Locate the cell with the specified text and output its [x, y] center coordinate. 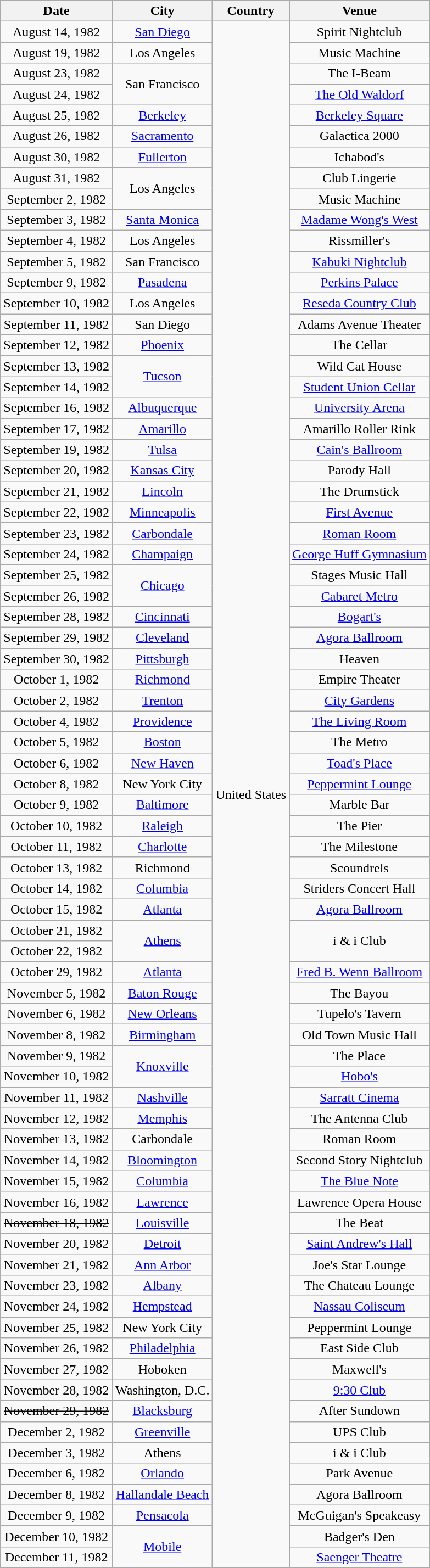
The I-Beam [359, 74]
The Bayou [359, 993]
First Avenue [359, 512]
Trenton [162, 701]
Orlando [162, 1474]
Bloomington [162, 1160]
October 11, 1982 [57, 847]
Adams Avenue Theater [359, 324]
Hoboken [162, 1369]
Scoundrels [359, 867]
The Blue Note [359, 1181]
August 19, 1982 [57, 53]
October 15, 1982 [57, 909]
Tucson [162, 377]
The Pier [359, 826]
The Chateau Lounge [359, 1286]
November 24, 1982 [57, 1307]
George Huff Gymnasium [359, 554]
November 13, 1982 [57, 1139]
December 3, 1982 [57, 1453]
September 11, 1982 [57, 324]
New Orleans [162, 1014]
Washington, D.C. [162, 1390]
Mobile [162, 1547]
Philadelphia [162, 1348]
Kansas City [162, 471]
November 20, 1982 [57, 1244]
November 29, 1982 [57, 1411]
October 9, 1982 [57, 805]
September 17, 1982 [57, 429]
Ann Arbor [162, 1264]
Second Story Nightclub [359, 1160]
Hempstead [162, 1307]
Galactica 2000 [359, 136]
Providence [162, 721]
September 26, 1982 [57, 596]
September 13, 1982 [57, 366]
December 9, 1982 [57, 1515]
Nassau Coliseum [359, 1307]
September 22, 1982 [57, 512]
October 6, 1982 [57, 763]
Tulsa [162, 450]
Phoenix [162, 345]
September 5, 1982 [57, 262]
September 4, 1982 [57, 240]
East Side Club [359, 1348]
Ichabod's [359, 157]
December 8, 1982 [57, 1494]
September 23, 1982 [57, 533]
Parody Hall [359, 471]
August 24, 1982 [57, 94]
Heaven [359, 659]
Marble Bar [359, 805]
McGuigan's Speakeasy [359, 1515]
September 2, 1982 [57, 199]
August 25, 1982 [57, 115]
November 10, 1982 [57, 1077]
Country [251, 11]
Perkins Palace [359, 283]
Old Town Music Hall [359, 1035]
New Haven [162, 763]
Baton Rouge [162, 993]
October 29, 1982 [57, 972]
Hallandale Beach [162, 1494]
October 13, 1982 [57, 867]
Cabaret Metro [359, 596]
Wild Cat House [359, 366]
Fred B. Wenn Ballroom [359, 972]
November 5, 1982 [57, 993]
Amarillo [162, 429]
November 18, 1982 [57, 1223]
Maxwell's [359, 1369]
The Metro [359, 742]
Reseda Country Club [359, 304]
September 19, 1982 [57, 450]
August 26, 1982 [57, 136]
November 15, 1982 [57, 1181]
December 11, 1982 [57, 1557]
Venue [359, 11]
Blacksburg [162, 1411]
November 12, 1982 [57, 1118]
The Milestone [359, 847]
Pasadena [162, 283]
Tupelo's Tavern [359, 1014]
September 10, 1982 [57, 304]
The Living Room [359, 721]
September 21, 1982 [57, 491]
November 9, 1982 [57, 1056]
Charlotte [162, 847]
United States [251, 795]
Nashville [162, 1097]
Student Union Cellar [359, 387]
Lawrence Opera House [359, 1202]
Bogart's [359, 617]
University Arena [359, 408]
Lincoln [162, 491]
After Sundown [359, 1411]
August 23, 1982 [57, 74]
November 21, 1982 [57, 1264]
Birmingham [162, 1035]
The Cellar [359, 345]
September 12, 1982 [57, 345]
Boston [162, 742]
September 24, 1982 [57, 554]
Sarratt Cinema [359, 1097]
Chicago [162, 585]
September 3, 1982 [57, 220]
October 8, 1982 [57, 784]
Madame Wong's West [359, 220]
November 25, 1982 [57, 1328]
City [162, 11]
Fullerton [162, 157]
September 28, 1982 [57, 617]
Kabuki Nightclub [359, 262]
September 25, 1982 [57, 575]
The Beat [359, 1223]
November 8, 1982 [57, 1035]
Spirit Nightclub [359, 32]
Amarillo Roller Rink [359, 429]
November 23, 1982 [57, 1286]
Santa Monica [162, 220]
November 28, 1982 [57, 1390]
August 14, 1982 [57, 32]
Albany [162, 1286]
September 20, 1982 [57, 471]
Badger's Den [359, 1536]
Saenger Theatre [359, 1557]
Baltimore [162, 805]
October 22, 1982 [57, 951]
City Gardens [359, 701]
October 10, 1982 [57, 826]
August 31, 1982 [57, 178]
Stages Music Hall [359, 575]
November 16, 1982 [57, 1202]
Empire Theater [359, 680]
Hobo's [359, 1077]
October 4, 1982 [57, 721]
Cleveland [162, 638]
August 30, 1982 [57, 157]
UPS Club [359, 1432]
Lawrence [162, 1202]
Raleigh [162, 826]
November 27, 1982 [57, 1369]
December 2, 1982 [57, 1432]
September 30, 1982 [57, 659]
November 6, 1982 [57, 1014]
September 14, 1982 [57, 387]
The Drumstick [359, 491]
Cincinnati [162, 617]
Pittsburgh [162, 659]
Joe's Star Lounge [359, 1264]
The Antenna Club [359, 1118]
Greenville [162, 1432]
Knoxville [162, 1066]
November 26, 1982 [57, 1348]
October 14, 1982 [57, 888]
December 10, 1982 [57, 1536]
Minneapolis [162, 512]
Pensacola [162, 1515]
Club Lingerie [359, 178]
September 9, 1982 [57, 283]
Striders Concert Hall [359, 888]
September 29, 1982 [57, 638]
September 16, 1982 [57, 408]
October 2, 1982 [57, 701]
The Place [359, 1056]
Berkeley [162, 115]
October 21, 1982 [57, 931]
Albuquerque [162, 408]
Berkeley Square [359, 115]
November 11, 1982 [57, 1097]
Champaign [162, 554]
The Old Waldorf [359, 94]
October 1, 1982 [57, 680]
Cain's Ballroom [359, 450]
Memphis [162, 1118]
Sacramento [162, 136]
Date [57, 11]
October 5, 1982 [57, 742]
Park Avenue [359, 1474]
Saint Andrew's Hall [359, 1244]
November 14, 1982 [57, 1160]
9:30 Club [359, 1390]
December 6, 1982 [57, 1474]
Toad's Place [359, 763]
Rissmiller's [359, 240]
Louisville [162, 1223]
Detroit [162, 1244]
